For the text-containing cell, return its midpoint in (X, Y) coordinate format. 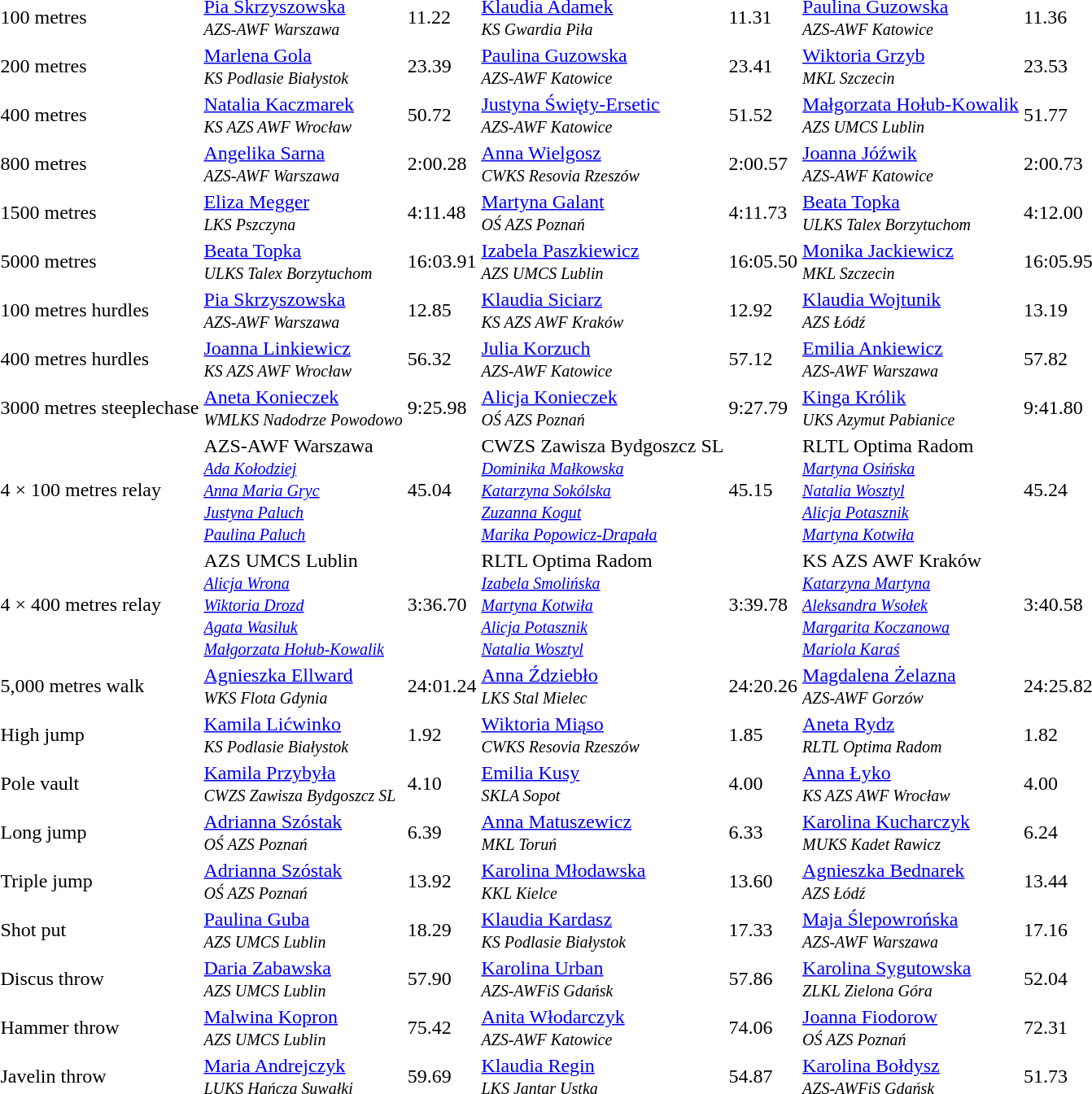
17.33 (763, 931)
Kinga KrólikUKS Azymut Pabianice (911, 408)
Klaudia SiciarzKS AZS AWF Kraków (602, 311)
57.86 (763, 979)
Maja ŚlepowrońskaAZS-AWF Warszawa (911, 931)
9:27.79 (763, 408)
6.33 (763, 833)
Kamila LićwinkoKS Podlasie Białystok (303, 735)
Agnieszka BednarekAZS Łódź (911, 882)
56.32 (442, 360)
RLTL Optima RadomIzabela SmolińskaMartyna KotwiłaAlicja PotasznikNatalia Wosztyl (602, 604)
Wiktoria MiąsoCWKS Resovia Rzeszów (602, 735)
57.12 (763, 360)
Malwina KopronAZS UMCS Lublin (303, 1028)
RLTL Optima RadomMartyna OsińskaNatalia WosztylAlicja PotasznikMartyna Kotwiła (911, 490)
Paulina GuzowskaAZS-AWF Katowice (602, 67)
Justyna Święty-ErseticAZS-AWF Katowice (602, 116)
Magdalena ŻelaznaAZS-AWF Gorzów (911, 686)
23.41 (763, 67)
Małgorzata Hołub-KowalikAZS UMCS Lublin (911, 116)
13.92 (442, 882)
57.90 (442, 979)
51.52 (763, 116)
Anita WłodarczykAZS-AWF Katowice (602, 1028)
Karolina SygutowskaZLKL Zielona Góra (911, 979)
Julia KorzuchAZS-AWF Katowice (602, 360)
45.04 (442, 490)
18.29 (442, 931)
Paulina GubaAZS UMCS Lublin (303, 931)
3:39.78 (763, 604)
Klaudia WojtunikAZS Łódź (911, 311)
Klaudia KardaszKS Podlasie Białystok (602, 931)
KS AZS AWF KrakówKatarzyna MartynaAleksandra WsołekMargarita KoczanowaMariola Karaś (911, 604)
Angelika SarnaAZS-AWF Warszawa (303, 164)
23.39 (442, 67)
Anna ŹdziebłoLKS Stal Mielec (602, 686)
Anna MatuszewiczMKL Toruń (602, 833)
Emilia AnkiewiczAZS-AWF Warszawa (911, 360)
AZS UMCS LublinAlicja WronaWiktoria DrozdAgata WasilukMałgorzata Hołub-Kowalik (303, 604)
4.10 (442, 784)
16:03.91 (442, 262)
Anna WielgoszCWKS Resovia Rzeszów (602, 164)
13.60 (763, 882)
Izabela PaszkiewiczAZS UMCS Lublin (602, 262)
Alicja KonieczekOŚ AZS Poznań (602, 408)
Pia SkrzyszowskaAZS-AWF Warszawa (303, 311)
74.06 (763, 1028)
Karolina KucharczykMUKS Kadet Rawicz (911, 833)
Kamila PrzybyłaCWZS Zawisza Bydgoszcz SL (303, 784)
Joanna LinkiewiczKS AZS AWF Wrocław (303, 360)
16:05.50 (763, 262)
3:36.70 (442, 604)
4.00 (763, 784)
24:01.24 (442, 686)
Karolina UrbanAZS-AWFiS Gdańsk (602, 979)
Joanna FiodorowOŚ AZS Poznań (911, 1028)
CWZS Zawisza Bydgoszcz SLDominika MałkowskaKatarzyna SokólskaZuzanna KogutMarika Popowicz-Drapała (602, 490)
Daria ZabawskaAZS UMCS Lublin (303, 979)
Wiktoria GrzybMKL Szczecin (911, 67)
Karolina MłodawskaKKL Kielce (602, 882)
Marlena GolaKS Podlasie Białystok (303, 67)
Agnieszka EllwardWKS Flota Gdynia (303, 686)
Monika JackiewiczMKL Szczecin (911, 262)
12.92 (763, 311)
24:20.26 (763, 686)
Natalia KaczmarekKS AZS AWF Wrocław (303, 116)
2:00.28 (442, 164)
1.92 (442, 735)
Joanna JóźwikAZS-AWF Katowice (911, 164)
4:11.48 (442, 213)
6.39 (442, 833)
Anna ŁykoKS AZS AWF Wrocław (911, 784)
75.42 (442, 1028)
Eliza MeggerLKS Pszczyna (303, 213)
50.72 (442, 116)
Aneta RydzRLTL Optima Radom (911, 735)
4:11.73 (763, 213)
2:00.57 (763, 164)
AZS-AWF WarszawaAda KołodziejAnna Maria GrycJustyna PaluchPaulina Paluch (303, 490)
45.15 (763, 490)
1.85 (763, 735)
Martyna GalantOŚ AZS Poznań (602, 213)
Emilia KusySKLA Sopot (602, 784)
Aneta KonieczekWMLKS Nadodrze Powodowo (303, 408)
12.85 (442, 311)
9:25.98 (442, 408)
